Scan for the cell matching the given text and deliver its [X, Y] coordinate at center. 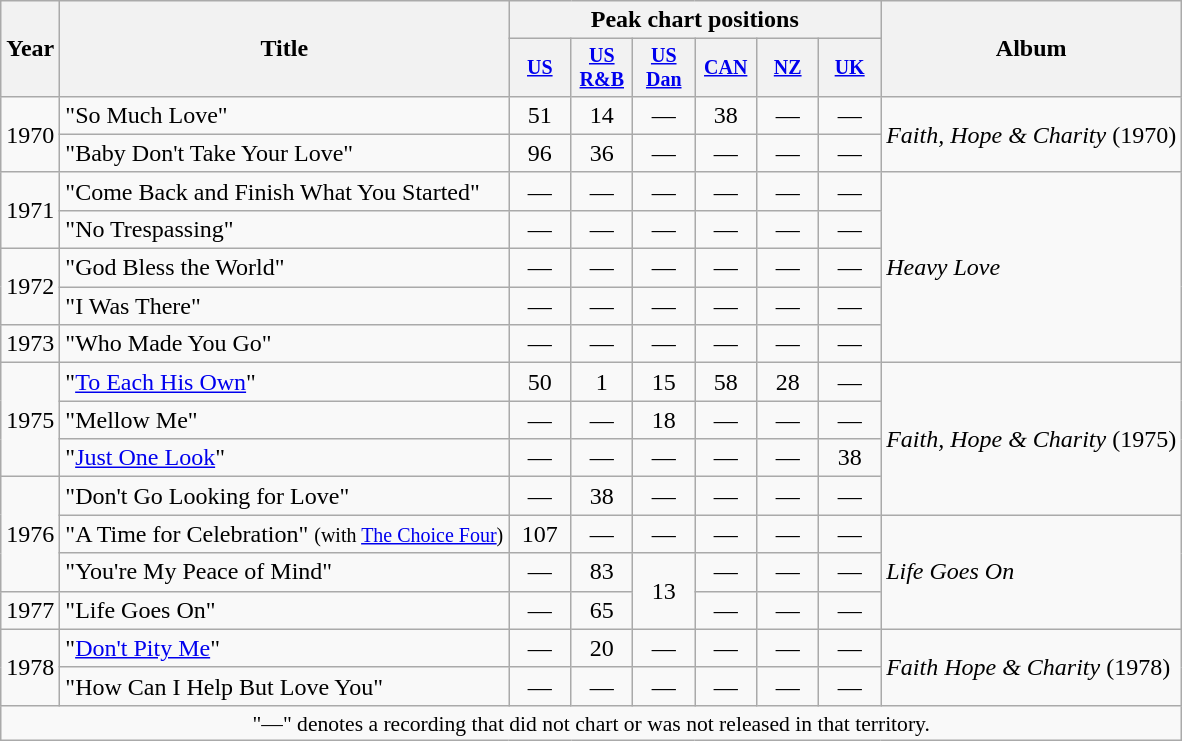
65 [602, 610]
Album [1032, 49]
Faith, Hope & Charity (1975) [1032, 439]
1970 [30, 134]
"God Bless the World" [284, 268]
1972 [30, 287]
"You're My Peace of Mind" [284, 572]
"A Time for Celebration" (with The Choice Four) [284, 534]
51 [540, 115]
"Baby Don't Take Your Love" [284, 153]
"Just One Look" [284, 458]
"Who Made You Go" [284, 344]
"To Each His Own" [284, 382]
UK [850, 68]
Life Goes On [1032, 572]
NZ [788, 68]
US R&B [602, 68]
58 [726, 382]
18 [664, 420]
1973 [30, 344]
14 [602, 115]
1978 [30, 667]
"Life Goes On" [284, 610]
"I Was There" [284, 306]
1977 [30, 610]
36 [602, 153]
"Come Back and Finish What You Started" [284, 191]
83 [602, 572]
15 [664, 382]
Heavy Love [1032, 267]
"So Much Love" [284, 115]
1976 [30, 534]
USDan [664, 68]
107 [540, 534]
1971 [30, 210]
"Mellow Me" [284, 420]
50 [540, 382]
96 [540, 153]
Faith Hope & Charity (1978) [1032, 667]
13 [664, 591]
"No Trespassing" [284, 229]
"Don't Pity Me" [284, 648]
"Don't Go Looking for Love" [284, 496]
Year [30, 49]
CAN [726, 68]
Title [284, 49]
Peak chart positions [695, 20]
US [540, 68]
20 [602, 648]
1975 [30, 420]
28 [788, 382]
"—" denotes a recording that did not chart or was not released in that territory. [592, 723]
Faith, Hope & Charity (1970) [1032, 134]
1 [602, 382]
"How Can I Help But Love You" [284, 686]
